Provide the (x, y) coordinate of the cell's center where the given text is located.  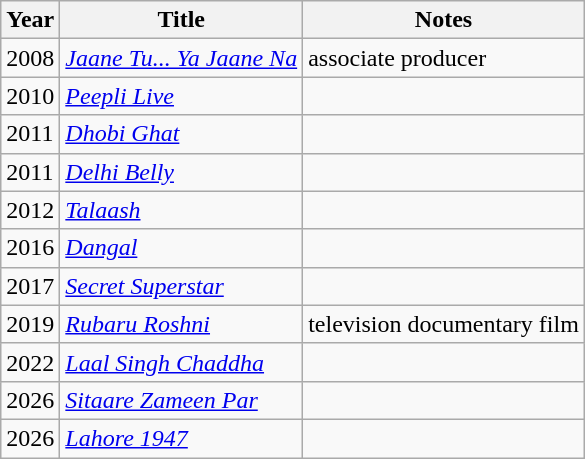
2012 (30, 210)
Delhi Belly (182, 172)
2010 (30, 96)
2022 (30, 362)
Notes (444, 20)
Rubaru Roshni (182, 324)
Dhobi Ghat (182, 134)
2017 (30, 286)
Talaash (182, 210)
2019 (30, 324)
Year (30, 20)
Lahore 1947 (182, 438)
Sitaare Zameen Par (182, 400)
Peepli Live (182, 96)
2016 (30, 248)
Title (182, 20)
Jaane Tu... Ya Jaane Na (182, 58)
Dangal (182, 248)
Secret Superstar (182, 286)
Laal Singh Chaddha (182, 362)
television documentary film (444, 324)
associate producer (444, 58)
2008 (30, 58)
